Search for the cell housing the specified text and yield its [x, y] center coordinate. 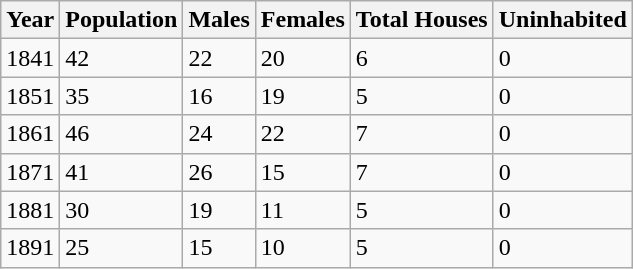
20 [302, 58]
Population [122, 20]
Females [302, 20]
1861 [30, 134]
46 [122, 134]
35 [122, 96]
10 [302, 248]
Total Houses [422, 20]
1891 [30, 248]
Uninhabited [562, 20]
16 [219, 96]
1881 [30, 210]
11 [302, 210]
30 [122, 210]
1871 [30, 172]
1841 [30, 58]
Year [30, 20]
41 [122, 172]
26 [219, 172]
1851 [30, 96]
Males [219, 20]
6 [422, 58]
42 [122, 58]
25 [122, 248]
24 [219, 134]
